Output the (X, Y) coordinate of the center of the cell containing the given text.  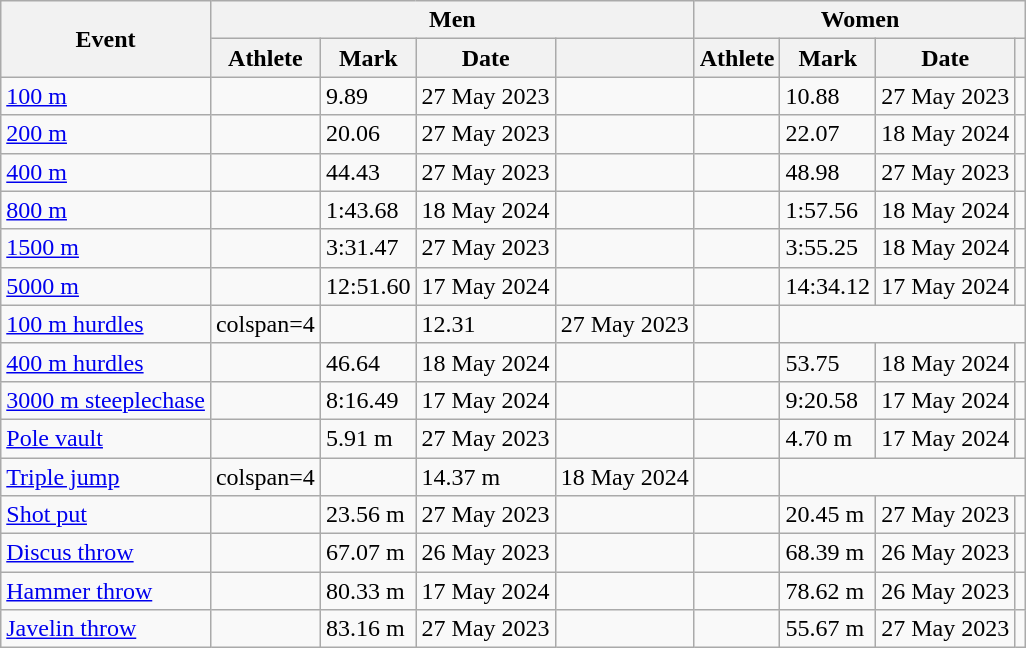
Hammer throw (106, 591)
200 m (106, 134)
5000 m (106, 286)
68.39 m (828, 553)
Javelin throw (106, 629)
3000 m steeplechase (106, 400)
23.56 m (368, 515)
1:57.56 (828, 210)
8:16.49 (368, 400)
20.06 (368, 134)
14.37 m (486, 477)
100 m (106, 96)
Shot put (106, 515)
44.43 (368, 172)
83.16 m (368, 629)
67.07 m (368, 553)
10.88 (828, 96)
22.07 (828, 134)
9:20.58 (828, 400)
3:31.47 (368, 248)
1500 m (106, 248)
20.45 m (828, 515)
4.70 m (828, 438)
Pole vault (106, 438)
1:43.68 (368, 210)
53.75 (828, 362)
400 m hurdles (106, 362)
800 m (106, 210)
55.67 m (828, 629)
78.62 m (828, 591)
5.91 m (368, 438)
100 m hurdles (106, 324)
Event (106, 39)
Triple jump (106, 477)
12:51.60 (368, 286)
Men (452, 20)
9.89 (368, 96)
46.64 (368, 362)
3:55.25 (828, 248)
14:34.12 (828, 286)
Women (860, 20)
12.31 (486, 324)
400 m (106, 172)
48.98 (828, 172)
80.33 m (368, 591)
Discus throw (106, 553)
